Output the [X, Y] coordinate of the center of the cell containing the given text.  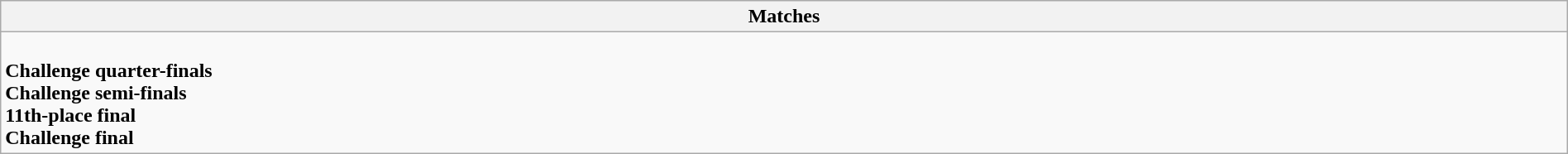
Challenge quarter-finals Challenge semi-finals 11th-place final Challenge final [784, 93]
Matches [784, 17]
